Output the [X, Y] coordinate of the center of the cell containing the given text.  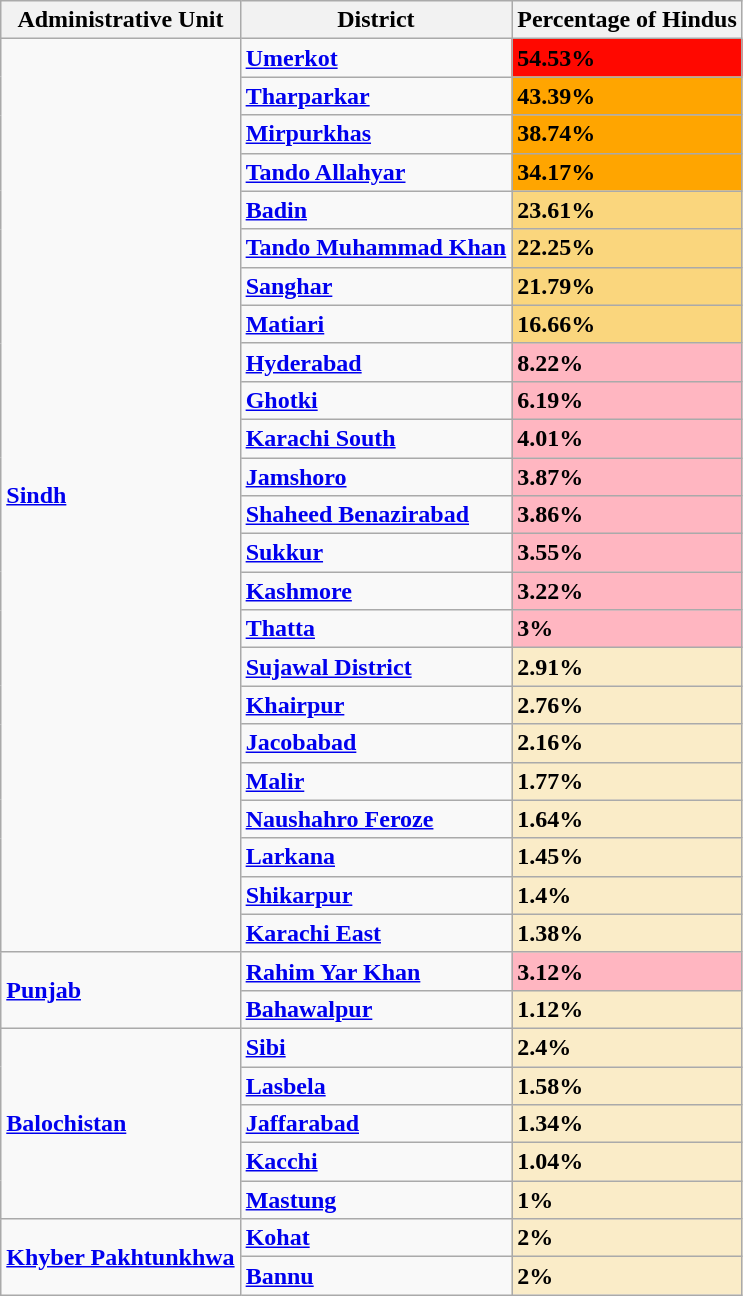
Jaffarabad [376, 1124]
Karachi East [376, 933]
1.4% [628, 895]
Lasbela [376, 1085]
23.61% [628, 210]
Karachi South [376, 438]
Hyderabad [376, 362]
Balochistan [120, 1123]
2.76% [628, 705]
Shikarpur [376, 895]
4.01% [628, 438]
Percentage of Hindus [628, 20]
Tando Allahyar [376, 172]
2.91% [628, 667]
Rahim Yar Khan [376, 971]
21.79% [628, 286]
1.12% [628, 1009]
Malir [376, 781]
1% [628, 1200]
Punjab [120, 990]
Sukkur [376, 553]
1.58% [628, 1085]
Sanghar [376, 286]
Khyber Pakhtunkhwa [120, 1257]
3.55% [628, 553]
Bahawalpur [376, 1009]
Khairpur [376, 705]
6.19% [628, 400]
Kashmore [376, 591]
Tharparkar [376, 96]
Jamshoro [376, 477]
1.38% [628, 933]
1.64% [628, 819]
Badin [376, 210]
54.53% [628, 58]
Sibi [376, 1047]
3% [628, 629]
34.17% [628, 172]
Ghotki [376, 400]
Jacobabad [376, 743]
2.4% [628, 1047]
Bannu [376, 1276]
43.39% [628, 96]
Larkana [376, 857]
2.16% [628, 743]
16.66% [628, 324]
1.04% [628, 1162]
3.12% [628, 971]
Kohat [376, 1238]
Mastung [376, 1200]
Sujawal District [376, 667]
Shaheed Benazirabad [376, 515]
Tando Muhammad Khan [376, 248]
Matiari [376, 324]
Thatta [376, 629]
1.45% [628, 857]
3.22% [628, 591]
8.22% [628, 362]
District [376, 20]
1.77% [628, 781]
Mirpurkhas [376, 134]
22.25% [628, 248]
Administrative Unit [120, 20]
Kacchi [376, 1162]
Naushahro Feroze [376, 819]
Sindh [120, 496]
3.87% [628, 477]
3.86% [628, 515]
Umerkot [376, 58]
1.34% [628, 1124]
38.74% [628, 134]
